Provide the [X, Y] coordinate of the cell's center where the given text is located.  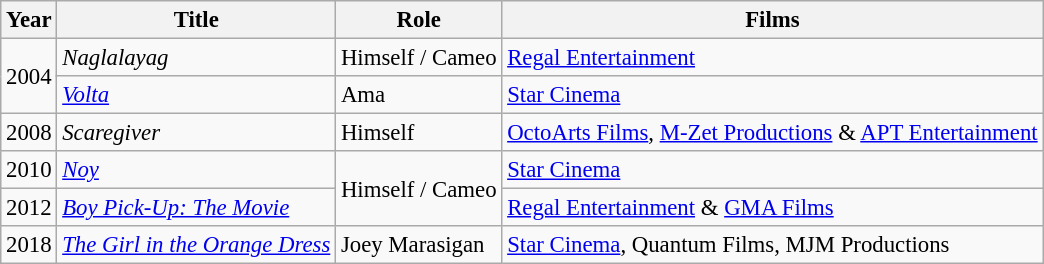
Title [196, 20]
2018 [29, 245]
2010 [29, 170]
Scaregiver [196, 133]
Joey Marasigan [419, 245]
Regal Entertainment & GMA Films [772, 208]
Role [419, 20]
Films [772, 20]
OctoArts Films, M-Zet Productions & APT Entertainment [772, 133]
Volta [196, 95]
2012 [29, 208]
The Girl in the Orange Dress [196, 245]
2008 [29, 133]
Ama [419, 95]
Star Cinema, Quantum Films, MJM Productions [772, 245]
Himself [419, 133]
Year [29, 20]
Naglalayag [196, 58]
Regal Entertainment [772, 58]
Boy Pick-Up: The Movie [196, 208]
2004 [29, 76]
Noy [196, 170]
